Find where the given text appears and provide that cell's center as (X, Y) coordinate. 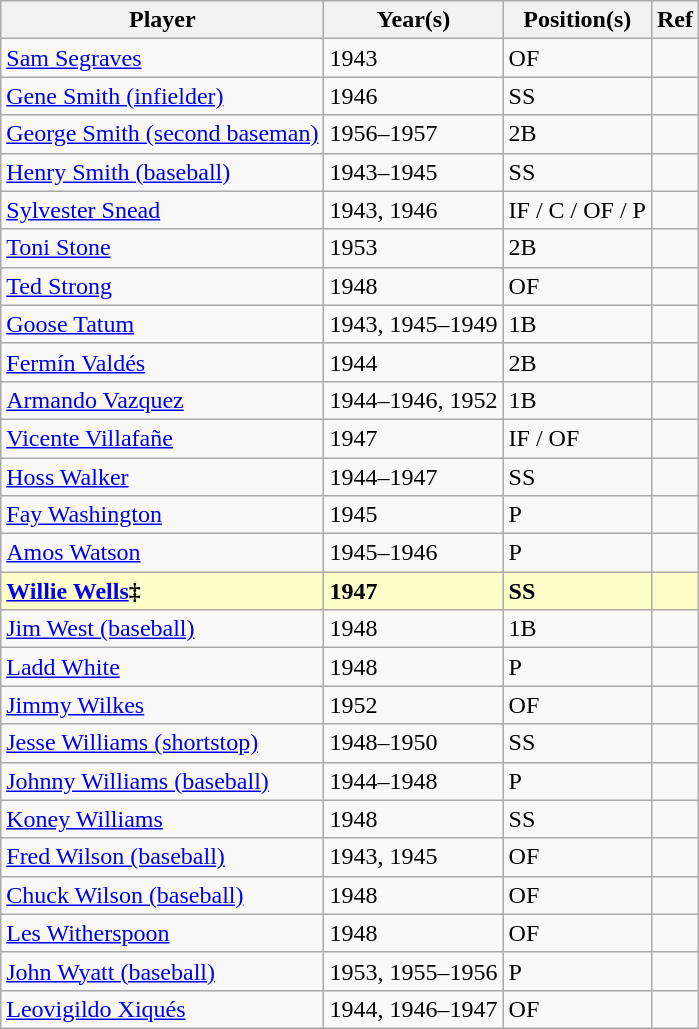
IF / C / OF / P (577, 210)
Leovigildo Xiqués (162, 1009)
Gene Smith (infielder) (162, 96)
Vicente Villafañe (162, 438)
1943–1945 (414, 172)
John Wyatt (baseball) (162, 971)
Ted Strong (162, 286)
1952 (414, 705)
1944–1948 (414, 781)
Amos Watson (162, 553)
Fay Washington (162, 515)
IF / OF (577, 438)
1943, 1945 (414, 857)
1944, 1946–1947 (414, 1009)
Koney Williams (162, 819)
1946 (414, 96)
Position(s) (577, 20)
1945–1946 (414, 553)
Jimmy Wilkes (162, 705)
Chuck Wilson (baseball) (162, 895)
Armando Vazquez (162, 400)
1945 (414, 515)
1953 (414, 248)
Jesse Williams (shortstop) (162, 743)
Henry Smith (baseball) (162, 172)
1944–1947 (414, 477)
1953, 1955–1956 (414, 971)
Player (162, 20)
Sylvester Snead (162, 210)
Ref (674, 20)
George Smith (second baseman) (162, 134)
Les Witherspoon (162, 933)
Jim West (baseball) (162, 629)
1943, 1945–1949 (414, 324)
Hoss Walker (162, 477)
Year(s) (414, 20)
Fermín Valdés (162, 362)
1943, 1946 (414, 210)
Fred Wilson (baseball) (162, 857)
Willie Wells‡ (162, 591)
1944–1946, 1952 (414, 400)
1948–1950 (414, 743)
1943 (414, 58)
Ladd White (162, 667)
Toni Stone (162, 248)
Johnny Williams (baseball) (162, 781)
Goose Tatum (162, 324)
Sam Segraves (162, 58)
1956–1957 (414, 134)
1944 (414, 362)
